Extract the [x, y] coordinate from the center of the cell holding the provided text.  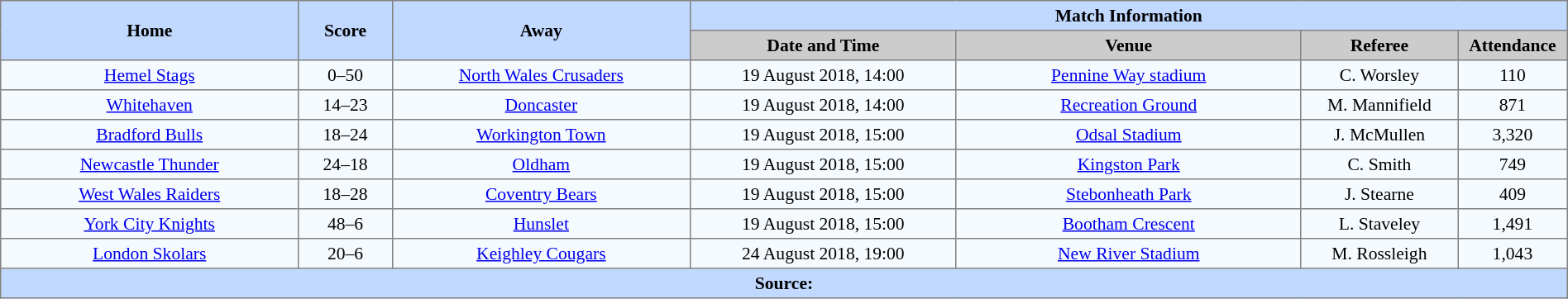
Referee [1379, 45]
Newcastle Thunder [150, 164]
C. Smith [1379, 164]
North Wales Crusaders [541, 75]
871 [1513, 105]
Odsal Stadium [1128, 135]
J. Stearne [1379, 194]
Attendance [1513, 45]
J. McMullen [1379, 135]
Pennine Way stadium [1128, 75]
18–28 [346, 194]
24–18 [346, 164]
Whitehaven [150, 105]
14–23 [346, 105]
Oldham [541, 164]
Date and Time [823, 45]
3,320 [1513, 135]
1,491 [1513, 224]
York City Knights [150, 224]
24 August 2018, 19:00 [823, 254]
Match Information [1128, 16]
New River Stadium [1128, 254]
Recreation Ground [1128, 105]
1,043 [1513, 254]
C. Worsley [1379, 75]
Workington Town [541, 135]
20–6 [346, 254]
Stebonheath Park [1128, 194]
Bradford Bulls [150, 135]
Keighley Cougars [541, 254]
London Skolars [150, 254]
Doncaster [541, 105]
0–50 [346, 75]
Kingston Park [1128, 164]
749 [1513, 164]
18–24 [346, 135]
Venue [1128, 45]
West Wales Raiders [150, 194]
48–6 [346, 224]
Source: [784, 283]
110 [1513, 75]
Coventry Bears [541, 194]
Bootham Crescent [1128, 224]
Hemel Stags [150, 75]
M. Mannifield [1379, 105]
409 [1513, 194]
Home [150, 31]
Score [346, 31]
Away [541, 31]
Hunslet [541, 224]
M. Rossleigh [1379, 254]
L. Staveley [1379, 224]
